Capture the cell that displays the provided text and extract its [x, y] central coordinate. 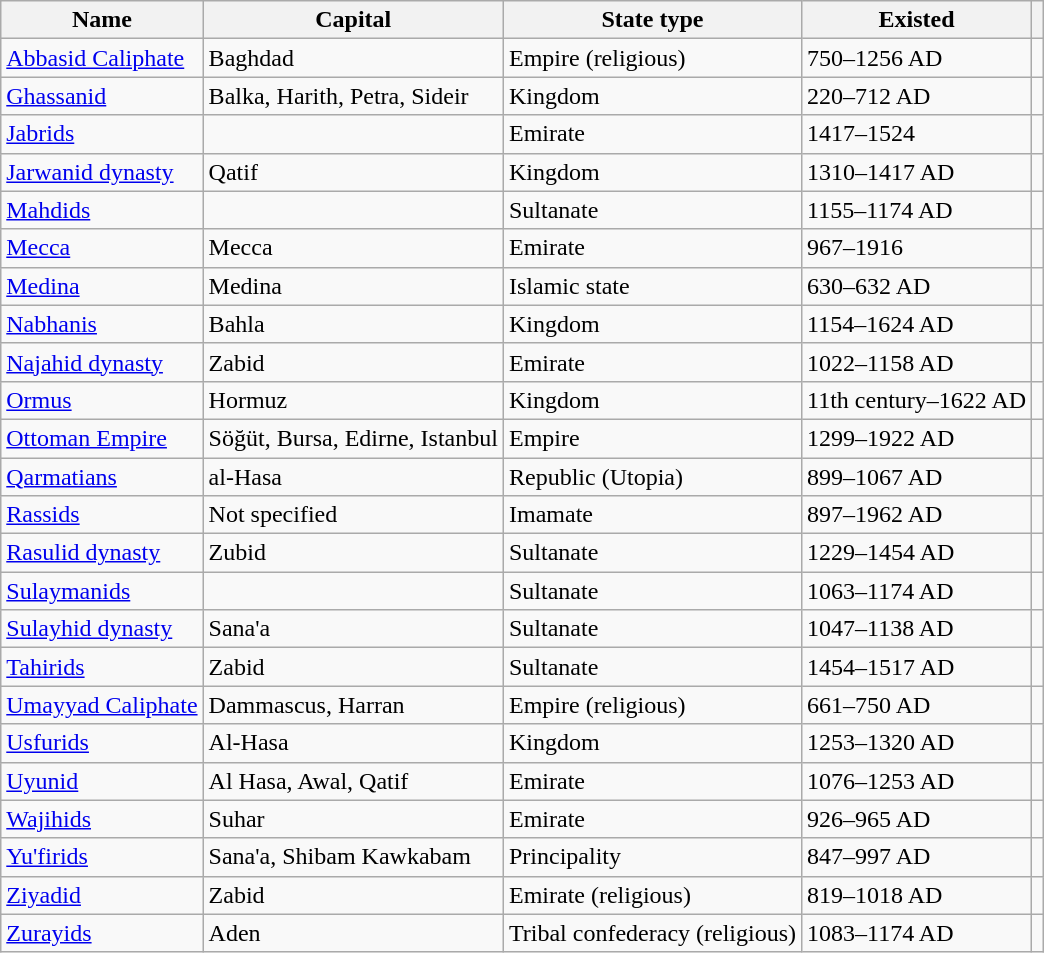
State type [652, 20]
Not specified [353, 515]
Söğüt, Bursa, Edirne, Istanbul [353, 438]
Sana'a [353, 629]
Name [102, 20]
Wajihids [102, 819]
Balka, Harith, Petra, Sideir [353, 96]
Tahirids [102, 667]
Capital [353, 20]
1253–1320 AD [917, 743]
Yu'firids [102, 857]
1454–1517 AD [917, 667]
Principality [652, 857]
Existed [917, 20]
Islamic state [652, 286]
Uyunid [102, 781]
1299–1922 AD [917, 438]
847–997 AD [917, 857]
897–1962 AD [917, 515]
Abbasid Caliphate [102, 58]
819–1018 AD [917, 895]
661–750 AD [917, 705]
Qatif [353, 172]
926–965 AD [917, 819]
Republic (Utopia) [652, 477]
1417–1524 [917, 134]
1076–1253 AD [917, 781]
Zubid [353, 553]
1047–1138 AD [917, 629]
1063–1174 AD [917, 591]
al-Hasa [353, 477]
1083–1174 AD [917, 933]
Bahla [353, 324]
Suhar [353, 819]
Sulaymanids [102, 591]
Jabrids [102, 134]
967–1916 [917, 248]
Imamate [652, 515]
Rassids [102, 515]
Sulayhid dynasty [102, 629]
Najahid dynasty [102, 362]
Aden [353, 933]
Baghdad [353, 58]
1154–1624 AD [917, 324]
630–632 AD [917, 286]
Empire [652, 438]
Tribal confederacy (religious) [652, 933]
Ormus [102, 400]
750–1256 AD [917, 58]
Hormuz [353, 400]
Al-Hasa [353, 743]
Emirate (religious) [652, 895]
1155–1174 AD [917, 210]
220–712 AD [917, 96]
Dammascus, Harran [353, 705]
11th century–1622 AD [917, 400]
1229–1454 AD [917, 553]
Sana'a, Shibam Kawkabam [353, 857]
1022–1158 AD [917, 362]
Usfurids [102, 743]
Al Hasa, Awal, Qatif [353, 781]
Umayyad Caliphate [102, 705]
Ottoman Empire [102, 438]
899–1067 AD [917, 477]
Zurayids [102, 933]
Qarmatians [102, 477]
Mahdids [102, 210]
Nabhanis [102, 324]
Ziyadid [102, 895]
1310–1417 AD [917, 172]
Jarwanid dynasty [102, 172]
Ghassanid [102, 96]
Rasulid dynasty [102, 553]
